Pinpoint the cell where the given text exists, returning its (X, Y) midpoint coordinate. 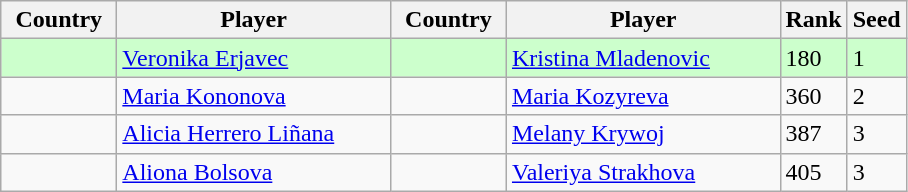
Aliona Bolsova (254, 172)
360 (814, 96)
Alicia Herrero Liñana (254, 134)
2 (876, 96)
Veronika Erjavec (254, 58)
Kristina Mladenovic (643, 58)
387 (814, 134)
Valeriya Strakhova (643, 172)
Melany Krywoj (643, 134)
1 (876, 58)
405 (814, 172)
Seed (876, 20)
Maria Kononova (254, 96)
180 (814, 58)
Maria Kozyreva (643, 96)
Rank (814, 20)
